From the cell containing the given text, extract its center point as (X, Y) coordinate. 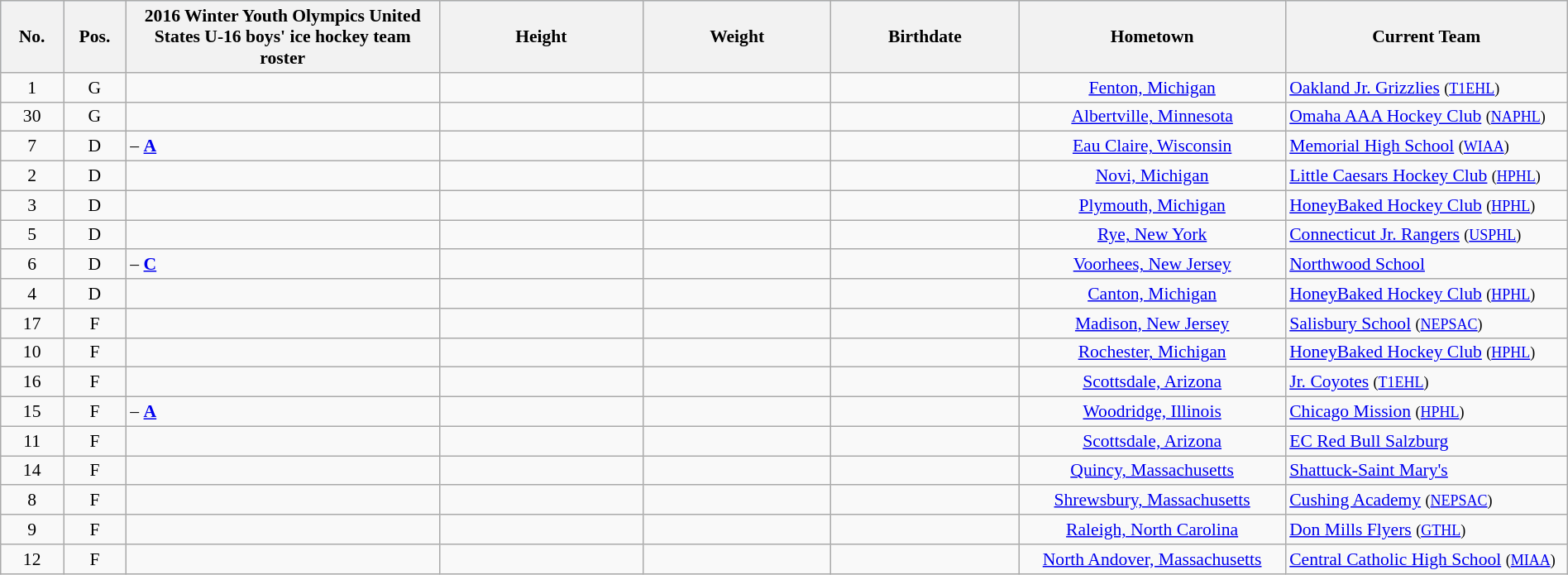
Plymouth, Michigan (1152, 205)
Central Catholic High School (MIAA) (1426, 559)
Height (541, 36)
Cushing Academy (NEPSAC) (1426, 501)
Canton, Michigan (1152, 294)
Omaha AAA Hockey Club (NAPHL) (1426, 117)
Shattuck-Saint Mary's (1426, 471)
Voorhees, New Jersey (1152, 265)
Connecticut Jr. Rangers (USPHL) (1426, 235)
Novi, Michigan (1152, 176)
Madison, New Jersey (1152, 323)
10 (32, 352)
Pos. (95, 36)
4 (32, 294)
6 (32, 265)
3 (32, 205)
EC Red Bull Salzburg (1426, 441)
9 (32, 529)
Northwood School (1426, 265)
Birthdate (925, 36)
11 (32, 441)
Weight (736, 36)
Raleigh, North Carolina (1152, 529)
Rochester, Michigan (1152, 352)
30 (32, 117)
Woodridge, Illinois (1152, 412)
1 (32, 88)
Memorial High School (WIAA) (1426, 146)
17 (32, 323)
North Andover, Massachusetts (1152, 559)
Chicago Mission (HPHL) (1426, 412)
Don Mills Flyers (GTHL) (1426, 529)
No. (32, 36)
15 (32, 412)
Rye, New York (1152, 235)
Oakland Jr. Grizzlies (T1EHL) (1426, 88)
Albertville, Minnesota (1152, 117)
Quincy, Massachusetts (1152, 471)
5 (32, 235)
2016 Winter Youth Olympics United States U-16 boys' ice hockey team roster (283, 36)
Current Team (1426, 36)
Jr. Coyotes (T1EHL) (1426, 382)
12 (32, 559)
Hometown (1152, 36)
Salisbury School (NEPSAC) (1426, 323)
Fenton, Michigan (1152, 88)
Little Caesars Hockey Club (HPHL) (1426, 176)
7 (32, 146)
Eau Claire, Wisconsin (1152, 146)
2 (32, 176)
Shrewsbury, Massachusetts (1152, 501)
16 (32, 382)
14 (32, 471)
– C (283, 265)
8 (32, 501)
